Identify which cell holds the provided text, then report its [x, y] central coordinate. 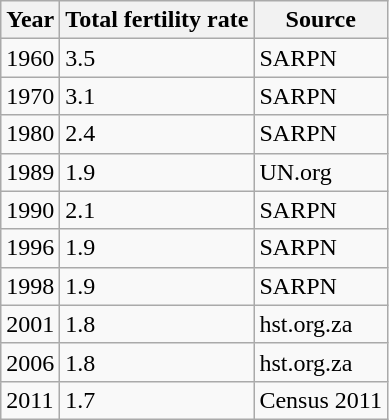
2001 [30, 324]
1989 [30, 172]
1.7 [157, 400]
1990 [30, 210]
2.1 [157, 210]
1980 [30, 134]
2.4 [157, 134]
3.5 [157, 58]
1998 [30, 286]
Source [321, 20]
Total fertility rate [157, 20]
3.1 [157, 96]
1970 [30, 96]
1960 [30, 58]
2011 [30, 400]
Census 2011 [321, 400]
UN.org [321, 172]
Year [30, 20]
2006 [30, 362]
1996 [30, 248]
